Output the [X, Y] coordinate of the center of the cell containing the given text.  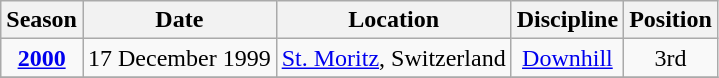
Downhill [567, 58]
17 December 1999 [179, 58]
Date [179, 20]
St. Moritz, Switzerland [394, 58]
2000 [42, 58]
Season [42, 20]
3rd [671, 58]
Position [671, 20]
Discipline [567, 20]
Location [394, 20]
